Locate the cell with the specified text and output its (x, y) center coordinate. 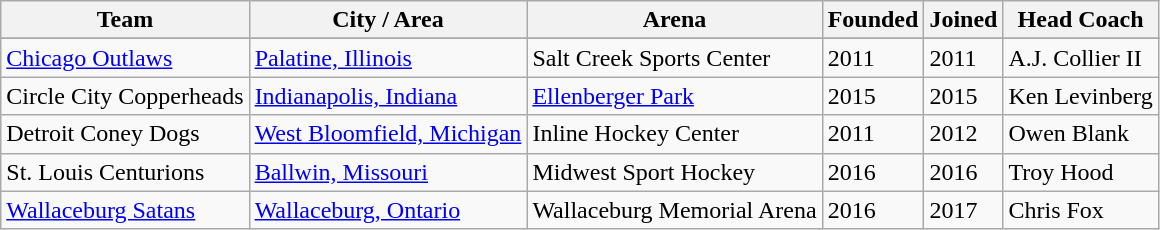
Founded (873, 20)
Chicago Outlaws (125, 58)
Head Coach (1080, 20)
St. Louis Centurions (125, 172)
Ellenberger Park (674, 96)
A.J. Collier II (1080, 58)
Indianapolis, Indiana (388, 96)
West Bloomfield, Michigan (388, 134)
Joined (964, 20)
Midwest Sport Hockey (674, 172)
Detroit Coney Dogs (125, 134)
City / Area (388, 20)
Team (125, 20)
Circle City Copperheads (125, 96)
Chris Fox (1080, 210)
Owen Blank (1080, 134)
Wallaceburg, Ontario (388, 210)
Arena (674, 20)
Palatine, Illinois (388, 58)
Salt Creek Sports Center (674, 58)
Ken Levinberg (1080, 96)
Troy Hood (1080, 172)
Ballwin, Missouri (388, 172)
Inline Hockey Center (674, 134)
Wallaceburg Memorial Arena (674, 210)
2012 (964, 134)
Wallaceburg Satans (125, 210)
2017 (964, 210)
